Provide the [X, Y] coordinate of the cell's center where the given text is located.  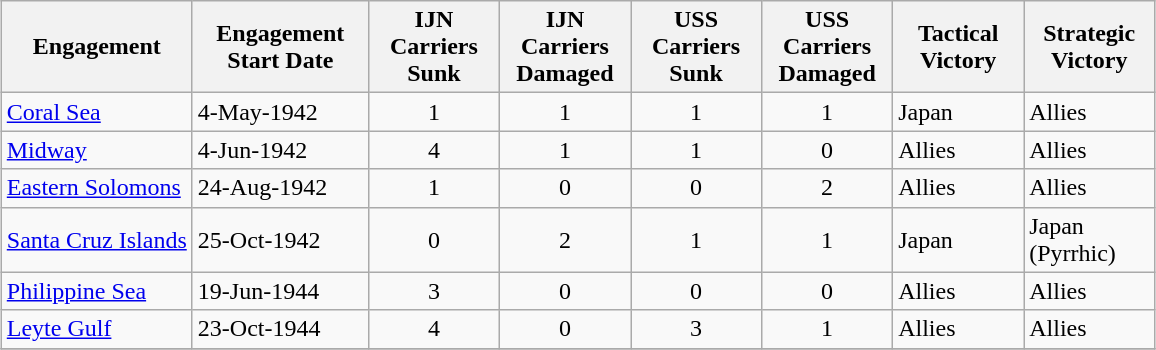
24-Aug-1942 [280, 188]
Tactical Victory [958, 47]
4-May-1942 [280, 112]
25-Oct-1942 [280, 240]
Coral Sea [96, 112]
USS Carriers Damaged [828, 47]
Strategic Victory [1090, 47]
Midway [96, 150]
Santa Cruz Islands [96, 240]
Japan (Pyrrhic) [1090, 240]
Engagement [96, 47]
Leyte Gulf [96, 329]
4-Jun-1942 [280, 150]
IJN Carriers Damaged [564, 47]
23-Oct-1944 [280, 329]
Engagement Start Date [280, 47]
Philippine Sea [96, 291]
Eastern Solomons [96, 188]
IJN Carriers Sunk [434, 47]
19-Jun-1944 [280, 291]
USS Carriers Sunk [696, 47]
